Output the [X, Y] coordinate of the center of the cell containing the given text.  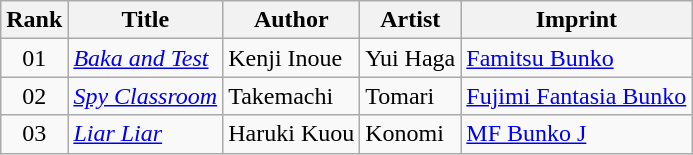
Famitsu Bunko [576, 58]
03 [34, 134]
Takemachi [292, 96]
MF Bunko J [576, 134]
Kenji Inoue [292, 58]
Author [292, 20]
Spy Classroom [146, 96]
Konomi [410, 134]
Yui Haga [410, 58]
Baka and Test [146, 58]
Fujimi Fantasia Bunko [576, 96]
Artist [410, 20]
Imprint [576, 20]
Liar Liar [146, 134]
Rank [34, 20]
02 [34, 96]
Haruki Kuou [292, 134]
01 [34, 58]
Title [146, 20]
Tomari [410, 96]
